Scan for the cell matching the given text and deliver its (X, Y) coordinate at center. 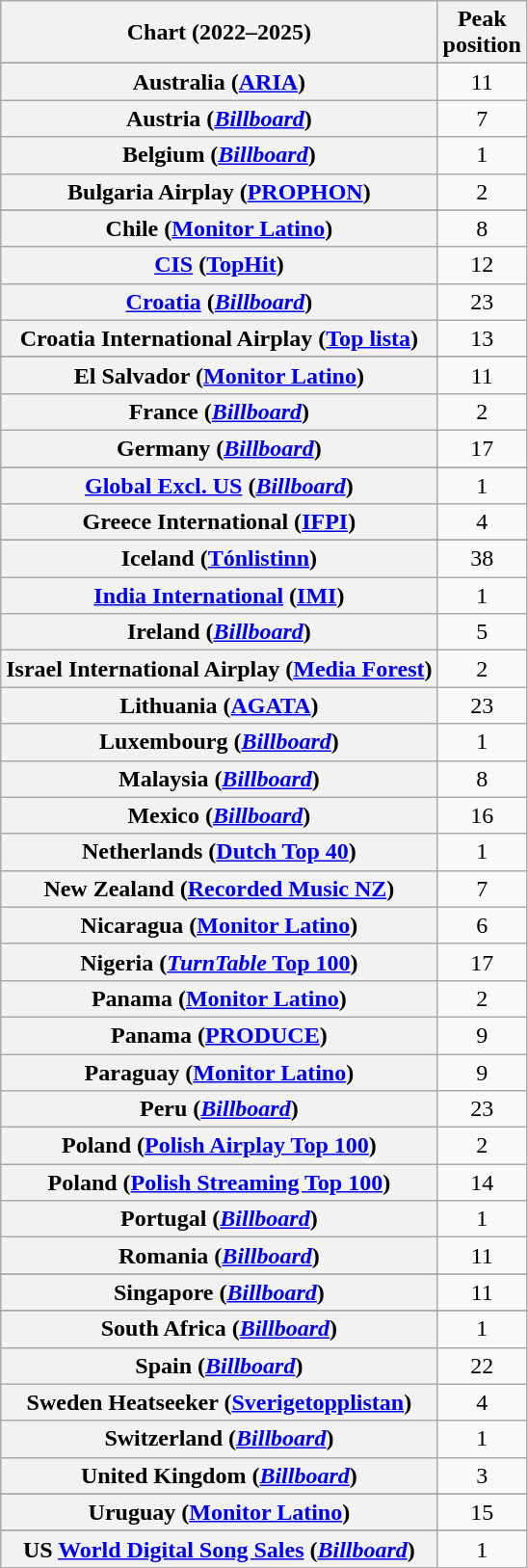
14 (482, 1183)
Australia (ARIA) (220, 82)
Switzerland (Billboard) (220, 1439)
Spain (Billboard) (220, 1366)
Panama (PRODUCE) (220, 1035)
12 (482, 265)
6 (482, 925)
El Salvador (Monitor Latino) (220, 375)
Croatia (Billboard) (220, 302)
Chart (2022–2025) (220, 33)
Romania (Billboard) (220, 1256)
Global Excl. US (Billboard) (220, 485)
Lithuania (AGATA) (220, 705)
Chile (Monitor Latino) (220, 228)
Israel International Airplay (Media Forest) (220, 669)
CIS (TopHit) (220, 265)
India International (IMI) (220, 596)
Poland (Polish Streaming Top 100) (220, 1183)
13 (482, 338)
Malaysia (Billboard) (220, 779)
Panama (Monitor Latino) (220, 998)
Austria (Billboard) (220, 119)
France (Billboard) (220, 412)
South Africa (Billboard) (220, 1329)
Ireland (Billboard) (220, 632)
Singapore (Billboard) (220, 1292)
Nigeria (TurnTable Top 100) (220, 962)
38 (482, 559)
Sweden Heatseeker (Sverigetopplistan) (220, 1402)
Paraguay (Monitor Latino) (220, 1073)
16 (482, 815)
Luxembourg (Billboard) (220, 742)
US World Digital Song Sales (Billboard) (220, 1549)
Peru (Billboard) (220, 1109)
United Kingdom (Billboard) (220, 1475)
Croatia International Airplay (Top lista) (220, 338)
15 (482, 1512)
Poland (Polish Airplay Top 100) (220, 1146)
Peakposition (482, 33)
New Zealand (Recorded Music NZ) (220, 889)
Netherlands (Dutch Top 40) (220, 852)
5 (482, 632)
Germany (Billboard) (220, 448)
Nicaragua (Monitor Latino) (220, 925)
Bulgaria Airplay (PROPHON) (220, 192)
Portugal (Billboard) (220, 1219)
3 (482, 1475)
Belgium (Billboard) (220, 155)
22 (482, 1366)
Greece International (IFPI) (220, 522)
Uruguay (Monitor Latino) (220, 1512)
Mexico (Billboard) (220, 815)
Iceland (Tónlistinn) (220, 559)
